Output the (X, Y) coordinate of the center of the cell containing the given text.  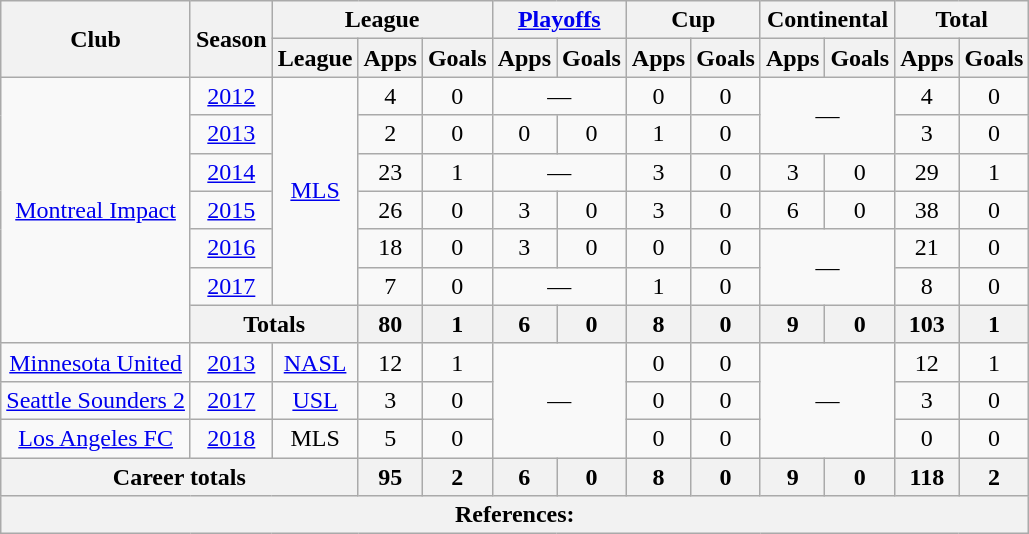
7 (390, 286)
21 (927, 248)
Continental (827, 20)
2018 (231, 438)
5 (390, 438)
Club (96, 39)
References: (515, 515)
Total (962, 20)
38 (927, 210)
23 (390, 172)
USL (315, 400)
118 (927, 477)
Seattle Sounders 2 (96, 400)
Minnesota United (96, 362)
Season (231, 39)
95 (390, 477)
2014 (231, 172)
26 (390, 210)
2012 (231, 96)
2016 (231, 248)
Playoffs (559, 20)
18 (390, 248)
Career totals (180, 477)
Cup (693, 20)
80 (390, 324)
103 (927, 324)
Montreal Impact (96, 210)
29 (927, 172)
NASL (315, 362)
Los Angeles FC (96, 438)
Totals (274, 324)
2015 (231, 210)
